Find where the given text appears and provide that cell's center as [X, Y] coordinate. 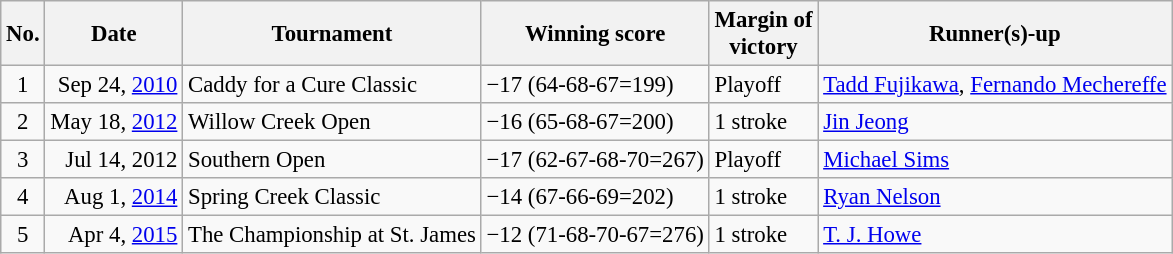
Jul 14, 2012 [114, 160]
Spring Creek Classic [332, 197]
Runner(s)-up [995, 34]
No. [23, 34]
5 [23, 235]
The Championship at St. James [332, 235]
Apr 4, 2015 [114, 235]
Tournament [332, 34]
Southern Open [332, 160]
T. J. Howe [995, 235]
Michael Sims [995, 160]
4 [23, 197]
Winning score [595, 34]
Aug 1, 2014 [114, 197]
−17 (64-68-67=199) [595, 85]
Willow Creek Open [332, 122]
Tadd Fujikawa, Fernando Mechereffe [995, 85]
Sep 24, 2010 [114, 85]
Margin ofvictory [764, 34]
Caddy for a Cure Classic [332, 85]
2 [23, 122]
−16 (65-68-67=200) [595, 122]
−12 (71-68-70-67=276) [595, 235]
Date [114, 34]
−17 (62-67-68-70=267) [595, 160]
−14 (67-66-69=202) [595, 197]
1 [23, 85]
May 18, 2012 [114, 122]
Ryan Nelson [995, 197]
3 [23, 160]
Jin Jeong [995, 122]
